Search for the cell housing the specified text and yield its (X, Y) center coordinate. 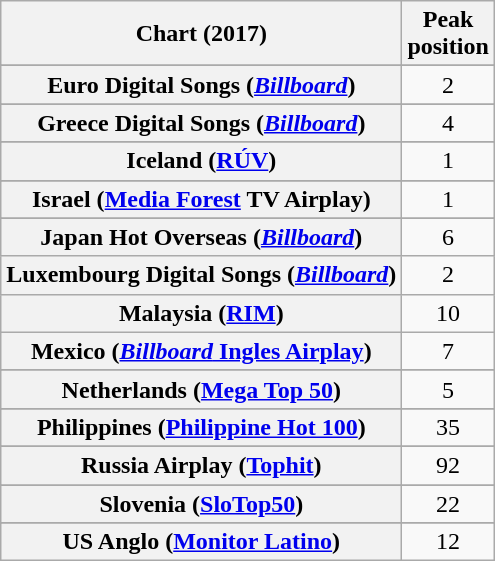
10 (448, 313)
Slovenia (SloTop50) (202, 503)
6 (448, 237)
92 (448, 465)
US Anglo (Monitor Latino) (202, 542)
Malaysia (RIM) (202, 313)
Peak position (448, 34)
Greece Digital Songs (Billboard) (202, 123)
Luxembourg Digital Songs (Billboard) (202, 275)
7 (448, 351)
4 (448, 123)
Israel (Media Forest TV Airplay) (202, 199)
5 (448, 389)
Chart (2017) (202, 34)
12 (448, 542)
35 (448, 427)
Mexico (Billboard Ingles Airplay) (202, 351)
Japan Hot Overseas (Billboard) (202, 237)
Iceland (RÚV) (202, 161)
Euro Digital Songs (Billboard) (202, 85)
Netherlands (Mega Top 50) (202, 389)
22 (448, 503)
Russia Airplay (Tophit) (202, 465)
Philippines (Philippine Hot 100) (202, 427)
